Identify which cell holds the provided text, then report its (X, Y) central coordinate. 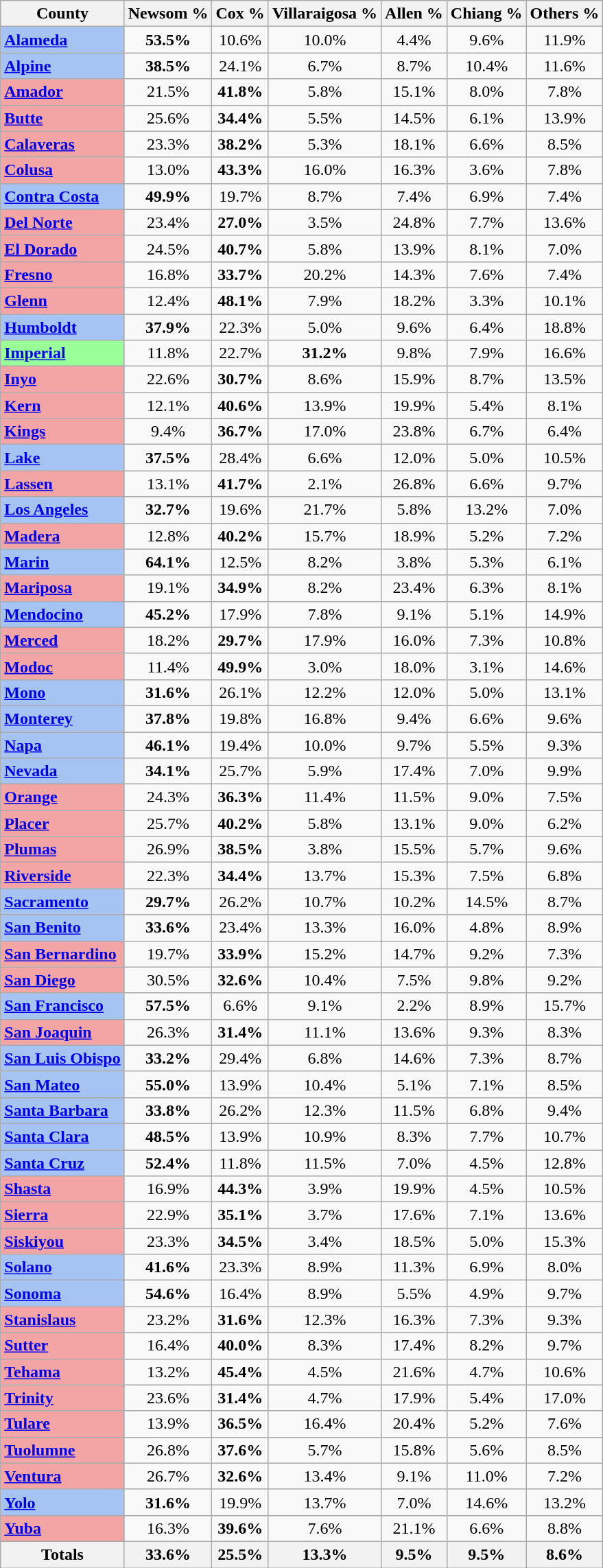
Mono (62, 692)
County (62, 14)
3.1% (486, 666)
Modoc (62, 666)
Contra Costa (62, 196)
Calaveras (62, 144)
Alameda (62, 40)
36.3% (240, 797)
37.6% (240, 1450)
18.5% (414, 1241)
Inyo (62, 379)
33.7% (240, 274)
15.2% (324, 954)
8.8% (565, 1528)
33.2% (168, 1058)
Monterey (62, 718)
57.5% (168, 1006)
15.5% (414, 850)
26.7% (168, 1476)
40.0% (240, 1346)
29.4% (240, 1058)
Sonoma (62, 1294)
San Francisco (62, 1006)
11.1% (324, 1032)
41.8% (240, 92)
64.1% (168, 562)
13.0% (168, 170)
22.9% (168, 1215)
Amador (62, 92)
Placer (62, 823)
Santa Clara (62, 1136)
39.6% (240, 1528)
28.4% (240, 458)
Others % (565, 14)
Del Norte (62, 222)
11.3% (414, 1267)
32.7% (168, 510)
10.8% (565, 640)
44.3% (240, 1189)
43.3% (240, 170)
24.3% (168, 797)
46.1% (168, 745)
22.7% (240, 353)
Solano (62, 1267)
21.1% (414, 1528)
18.8% (565, 327)
4.4% (414, 40)
20.2% (324, 274)
11.0% (486, 1476)
17.6% (414, 1215)
21.7% (324, 510)
5.6% (486, 1450)
Tehama (62, 1372)
34.1% (168, 771)
33.9% (240, 954)
12.1% (168, 406)
3.5% (324, 222)
Yuba (62, 1528)
6.3% (486, 588)
3.3% (486, 301)
24.5% (168, 248)
Colusa (62, 170)
9.9% (565, 771)
Siskiyou (62, 1241)
Totals (62, 1554)
37.9% (168, 327)
2.2% (414, 1006)
Sierra (62, 1215)
Merced (62, 640)
Lassen (62, 484)
6.2% (565, 823)
52.4% (168, 1163)
45.2% (168, 614)
26.3% (168, 1032)
45.4% (240, 1372)
Allen % (414, 14)
10.1% (565, 301)
Tuolumne (62, 1450)
3.7% (324, 1215)
18.9% (414, 536)
18.1% (414, 144)
22.6% (168, 379)
19.1% (168, 588)
Sacramento (62, 902)
40.7% (240, 248)
San Bernardino (62, 954)
48.5% (168, 1136)
34.5% (240, 1241)
Alpine (62, 66)
36.7% (240, 432)
21.5% (168, 92)
Fresno (62, 274)
54.6% (168, 1294)
San Mateo (62, 1084)
41.7% (240, 484)
Mariposa (62, 588)
38.2% (240, 144)
El Dorado (62, 248)
25.6% (168, 118)
14.3% (414, 274)
Imperial (62, 353)
4.9% (486, 1294)
Butte (62, 118)
53.5% (168, 40)
3.0% (324, 666)
19.4% (240, 745)
Riverside (62, 876)
20.4% (414, 1424)
San Diego (62, 980)
16.6% (565, 353)
33.8% (168, 1110)
3.6% (486, 170)
37.8% (168, 718)
12.2% (324, 692)
Marin (62, 562)
Chiang % (486, 14)
Trinity (62, 1398)
Los Angeles (62, 510)
Glenn (62, 301)
4.8% (486, 928)
Yolo (62, 1502)
14.7% (414, 954)
31.2% (324, 353)
Madera (62, 536)
37.5% (168, 458)
13.4% (324, 1476)
19.6% (240, 510)
Santa Barbara (62, 1110)
30.7% (240, 379)
Lake (62, 458)
Santa Cruz (62, 1163)
Kern (62, 406)
40.6% (240, 406)
23.2% (168, 1320)
San Joaquin (62, 1032)
26.9% (168, 850)
Villaraigosa % (324, 14)
Tulare (62, 1424)
34.9% (240, 588)
12.5% (240, 562)
36.5% (240, 1424)
Shasta (62, 1189)
Sutter (62, 1346)
55.0% (168, 1084)
San Benito (62, 928)
Nevada (62, 771)
Napa (62, 745)
12.4% (168, 301)
14.9% (565, 614)
41.6% (168, 1267)
5.9% (324, 771)
San Luis Obispo (62, 1058)
16.9% (168, 1189)
15.1% (414, 92)
23.8% (414, 432)
Orange (62, 797)
23.6% (168, 1398)
13.5% (565, 379)
15.9% (414, 379)
Kings (62, 432)
21.6% (414, 1372)
3.4% (324, 1241)
24.8% (414, 222)
15.8% (414, 1450)
11.6% (565, 66)
10.9% (324, 1136)
3.9% (324, 1189)
Plumas (62, 850)
2.1% (324, 484)
Mendocino (62, 614)
25.5% (240, 1554)
Stanislaus (62, 1320)
19.8% (240, 718)
Humboldt (62, 327)
27.0% (240, 222)
26.1% (240, 692)
Cox % (240, 14)
24.1% (240, 66)
11.9% (565, 40)
18.0% (414, 666)
48.1% (240, 301)
10.2% (414, 902)
30.5% (168, 980)
Newsom % (168, 14)
35.1% (240, 1215)
Ventura (62, 1476)
